Identify which cell holds the provided text, then report its [X, Y] central coordinate. 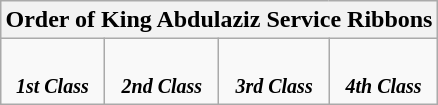
2nd Class [162, 72]
3rd Class [274, 72]
Order of King Abdulaziz Service Ribbons [219, 20]
1st Class [52, 72]
4th Class [384, 72]
